Return (x, y) of the center of cell containing provided text 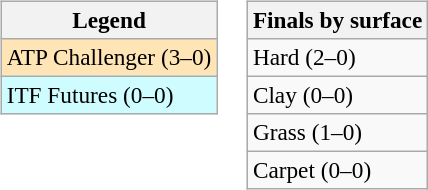
Hard (2–0) (337, 57)
Finals by surface (337, 20)
ATP Challenger (3–0) (108, 57)
Grass (1–0) (337, 133)
ITF Futures (0–0) (108, 95)
Clay (0–0) (337, 95)
Carpet (0–0) (337, 171)
Legend (108, 20)
